Search for the cell housing the specified text and yield its (X, Y) center coordinate. 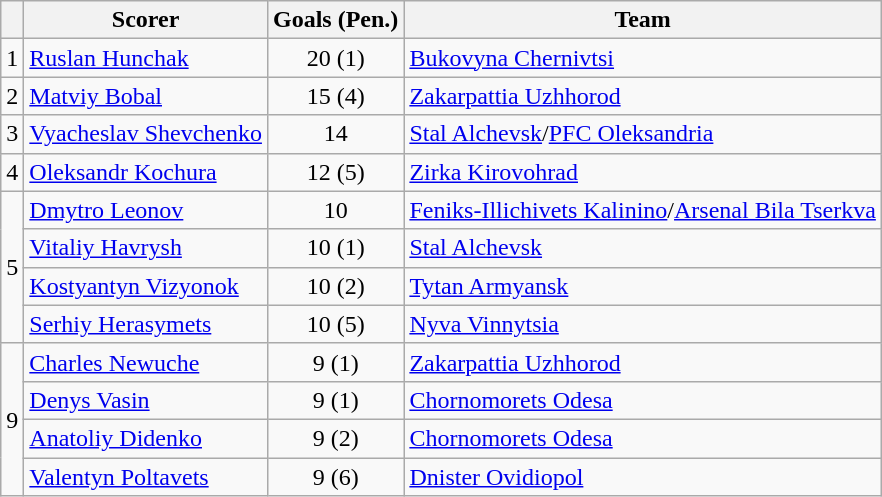
Bukovyna Chernivtsi (643, 58)
Tytan Armyansk (643, 286)
Charles Newuche (146, 362)
9 (12, 419)
5 (12, 267)
12 (5) (335, 172)
Nyva Vinnytsia (643, 324)
Scorer (146, 20)
4 (12, 172)
Vitaliy Havrysh (146, 248)
Vyacheslav Shevchenko (146, 134)
Ruslan Hunchak (146, 58)
Serhiy Herasymets (146, 324)
Goals (Pen.) (335, 20)
Zirka Kirovohrad (643, 172)
Matviy Bobal (146, 96)
10 (335, 210)
15 (4) (335, 96)
Valentyn Poltavets (146, 477)
Dmytro Leonov (146, 210)
Feniks-Illichivets Kalinino/Arsenal Bila Tserkva (643, 210)
Dnister Ovidiopol (643, 477)
10 (2) (335, 286)
Stal Alchevsk/PFC Oleksandria (643, 134)
Oleksandr Kochura (146, 172)
1 (12, 58)
10 (5) (335, 324)
9 (6) (335, 477)
Anatoliy Didenko (146, 438)
2 (12, 96)
20 (1) (335, 58)
3 (12, 134)
Team (643, 20)
10 (1) (335, 248)
Denys Vasin (146, 400)
14 (335, 134)
Kostyantyn Vizyonok (146, 286)
Stal Alchevsk (643, 248)
9 (2) (335, 438)
